Search for the cell housing the specified text and yield its [X, Y] center coordinate. 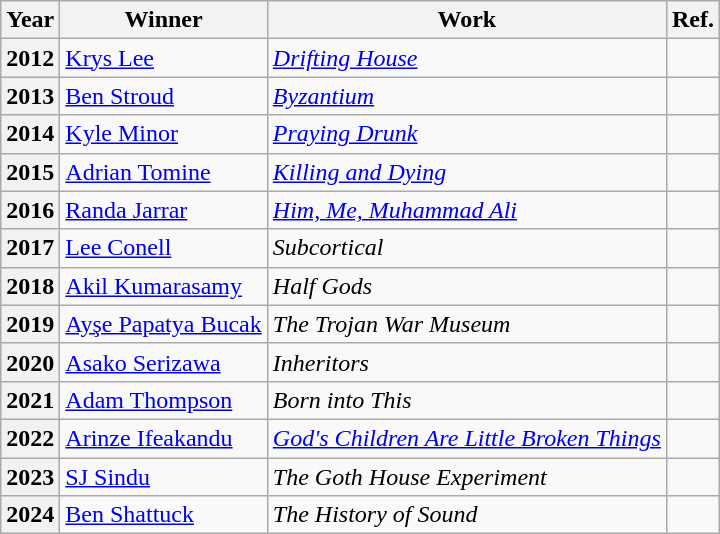
2020 [30, 362]
Him, Me, Muhammad Ali [466, 210]
Adrian Tomine [164, 172]
Asako Serizawa [164, 362]
Kyle Minor [164, 134]
Krys Lee [164, 58]
Born into This [466, 400]
Praying Drunk [466, 134]
The Trojan War Museum [466, 324]
2018 [30, 286]
2023 [30, 477]
Work [466, 20]
Byzantium [466, 96]
Lee Conell [164, 248]
Killing and Dying [466, 172]
2024 [30, 515]
Subcortical [466, 248]
2019 [30, 324]
Arinze Ifeakandu [164, 438]
Half Gods [466, 286]
The History of Sound [466, 515]
2015 [30, 172]
Ben Stroud [164, 96]
Ref. [692, 20]
2017 [30, 248]
2016 [30, 210]
2021 [30, 400]
Adam Thompson [164, 400]
2022 [30, 438]
Inheritors [466, 362]
God's Children Are Little Broken Things [466, 438]
Ayşe Papatya Bucak [164, 324]
The Goth House Experiment [466, 477]
Randa Jarrar [164, 210]
SJ Sindu [164, 477]
Ben Shattuck [164, 515]
Akil Kumarasamy [164, 286]
Drifting House [466, 58]
2013 [30, 96]
2014 [30, 134]
Winner [164, 20]
2012 [30, 58]
Year [30, 20]
